Pinpoint the cell where the given text exists, returning its (X, Y) midpoint coordinate. 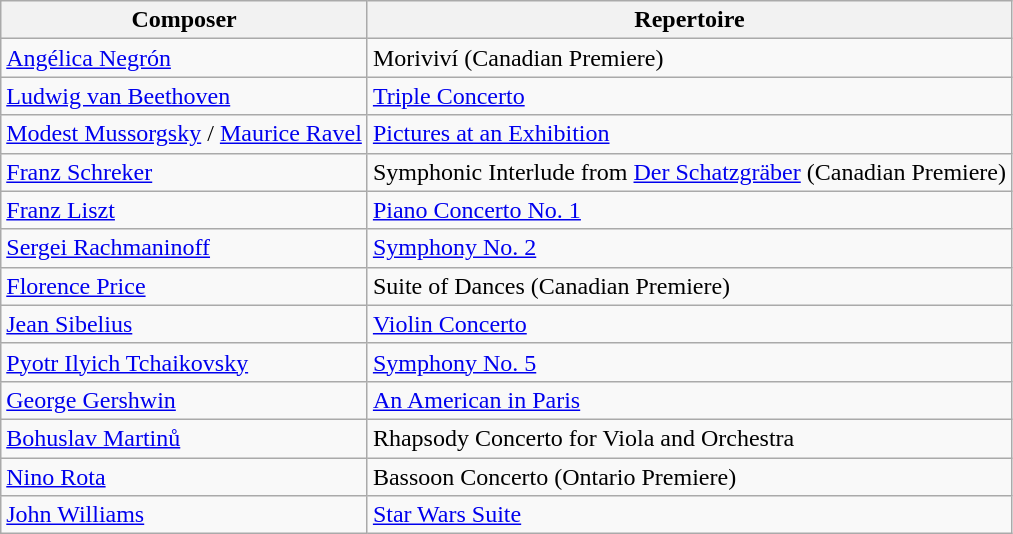
Moriviví (Canadian Premiere) (689, 58)
Triple Concerto (689, 96)
Bassoon Concerto (Ontario Premiere) (689, 477)
Violin Concerto (689, 324)
Sergei Rachmaninoff (184, 248)
An American in Paris (689, 400)
Franz Schreker (184, 172)
Piano Concerto No. 1 (689, 210)
Nino Rota (184, 477)
Pictures at an Exhibition (689, 134)
Symphony No. 2 (689, 248)
Composer (184, 20)
Ludwig van Beethoven (184, 96)
Modest Mussorgsky / Maurice Ravel (184, 134)
Bohuslav Martinů (184, 438)
Pyotr Ilyich Tchaikovsky (184, 362)
Symphony No. 5 (689, 362)
Rhapsody Concerto for Viola and Orchestra (689, 438)
Star Wars Suite (689, 515)
Repertoire (689, 20)
Suite of Dances (Canadian Premiere) (689, 286)
John Williams (184, 515)
Franz Liszt (184, 210)
Symphonic Interlude from Der Schatzgräber (Canadian Premiere) (689, 172)
George Gershwin (184, 400)
Angélica Negrón (184, 58)
Jean Sibelius (184, 324)
Florence Price (184, 286)
